Pinpoint the cell where the given text exists, returning its [X, Y] midpoint coordinate. 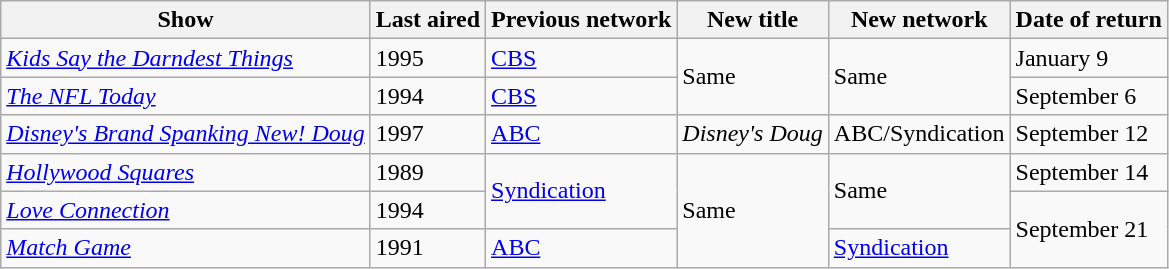
New network [919, 20]
September 14 [1088, 172]
Show [186, 20]
September 12 [1088, 134]
Previous network [582, 20]
The NFL Today [186, 96]
September 6 [1088, 96]
1995 [428, 58]
Disney's Brand Spanking New! Doug [186, 134]
1989 [428, 172]
New title [753, 20]
Hollywood Squares [186, 172]
Disney's Doug [753, 134]
1997 [428, 134]
Last aired [428, 20]
Date of return [1088, 20]
January 9 [1088, 58]
ABC/Syndication [919, 134]
Kids Say the Darndest Things [186, 58]
September 21 [1088, 229]
Match Game [186, 248]
Love Connection [186, 210]
1991 [428, 248]
